Output the (x, y) coordinate of the center of the cell containing the given text.  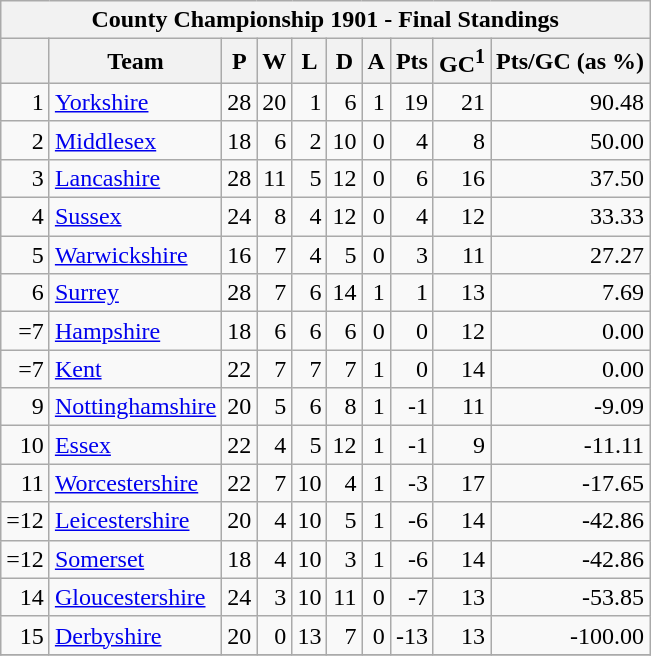
Warwickshire (135, 255)
Nottinghamshire (135, 407)
P (240, 62)
Sussex (135, 217)
33.33 (570, 217)
37.50 (570, 178)
Leicestershire (135, 521)
-11.11 (570, 445)
Pts/GC (as %) (570, 62)
27.27 (570, 255)
-9.09 (570, 407)
21 (462, 102)
Essex (135, 445)
A (376, 62)
Surrey (135, 293)
-53.85 (570, 597)
7.69 (570, 293)
-7 (412, 597)
15 (26, 635)
L (310, 62)
-3 (412, 483)
50.00 (570, 140)
Somerset (135, 559)
Kent (135, 369)
Derbyshire (135, 635)
Gloucestershire (135, 597)
-100.00 (570, 635)
90.48 (570, 102)
Hampshire (135, 331)
Pts (412, 62)
-17.65 (570, 483)
Worcestershire (135, 483)
D (344, 62)
17 (462, 483)
GC1 (462, 62)
Lancashire (135, 178)
Yorkshire (135, 102)
-13 (412, 635)
W (274, 62)
County Championship 1901 - Final Standings (326, 20)
Team (135, 62)
Middlesex (135, 140)
19 (412, 102)
